Detect which cell encompasses the target text, then output its (x, y) center coordinate. 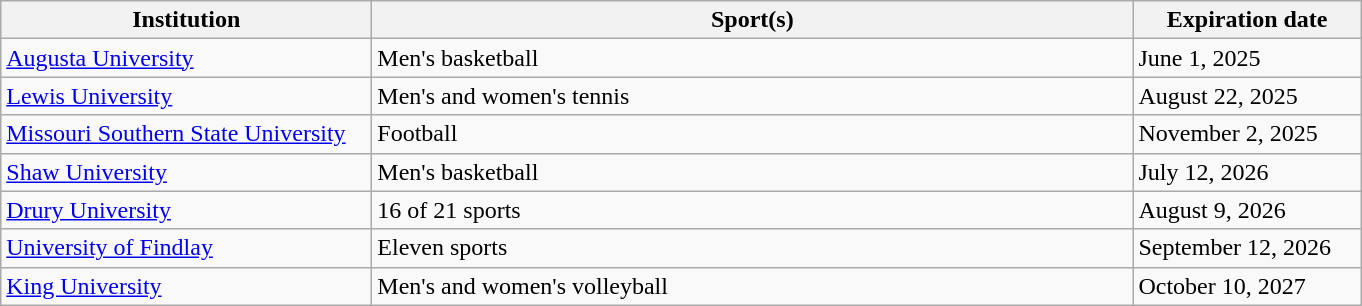
16 of 21 sports (752, 210)
Football (752, 134)
Drury University (186, 210)
Men's and women's volleyball (752, 286)
August 9, 2026 (1248, 210)
Eleven sports (752, 248)
Lewis University (186, 96)
Institution (186, 20)
October 10, 2027 (1248, 286)
Shaw University (186, 172)
July 12, 2026 (1248, 172)
Men's and women's tennis (752, 96)
Augusta University (186, 58)
University of Findlay (186, 248)
Sport(s) (752, 20)
Missouri Southern State University (186, 134)
Expiration date (1248, 20)
King University (186, 286)
June 1, 2025 (1248, 58)
September 12, 2026 (1248, 248)
November 2, 2025 (1248, 134)
August 22, 2025 (1248, 96)
